Identify which cell holds the provided text, then report its [X, Y] central coordinate. 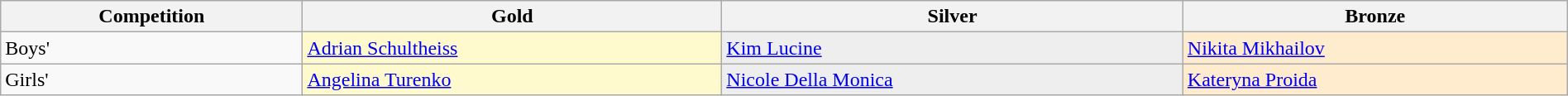
Silver [953, 17]
Angelina Turenko [513, 79]
Nikita Mikhailov [1374, 48]
Competition [152, 17]
Kateryna Proida [1374, 79]
Girls' [152, 79]
Adrian Schultheiss [513, 48]
Kim Lucine [953, 48]
Gold [513, 17]
Nicole Della Monica [953, 79]
Boys' [152, 48]
Bronze [1374, 17]
